Return the (X, Y) coordinate for the center point of the cell that contains the specified text.  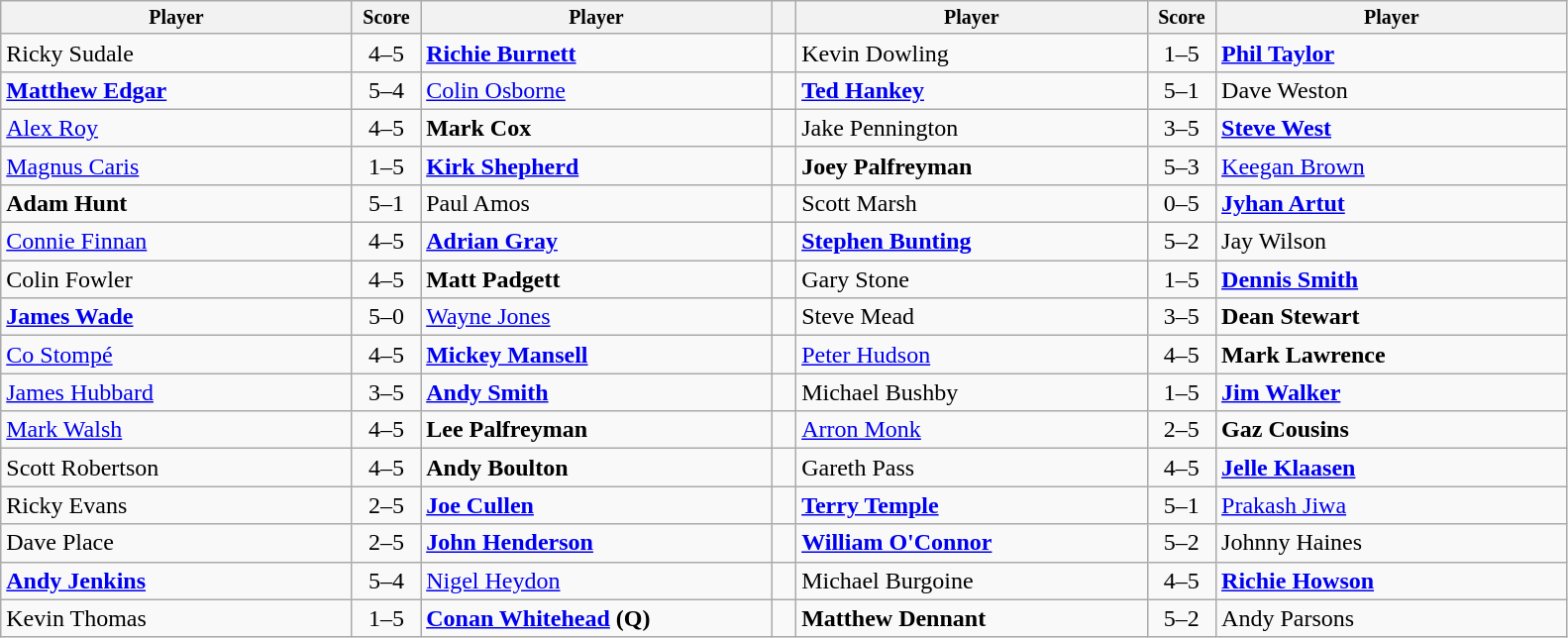
Peter Hudson (972, 355)
Gareth Pass (972, 468)
Co Stompé (176, 355)
5–3 (1181, 165)
Paul Amos (596, 203)
Kevin Dowling (972, 53)
Joey Palfreyman (972, 165)
Jake Pennington (972, 128)
0–5 (1181, 203)
Lee Palfreyman (596, 430)
Joe Cullen (596, 505)
Prakash Jiwa (1392, 505)
Magnus Caris (176, 165)
Connie Finnan (176, 242)
Dennis Smith (1392, 279)
Steve West (1392, 128)
Matthew Dennant (972, 618)
Colin Osborne (596, 90)
Phil Taylor (1392, 53)
Kevin Thomas (176, 618)
Jelle Klaasen (1392, 468)
Jay Wilson (1392, 242)
Steve Mead (972, 317)
Mark Walsh (176, 430)
Johnny Haines (1392, 543)
Matthew Edgar (176, 90)
Adrian Gray (596, 242)
Scott Robertson (176, 468)
5–0 (386, 317)
Ted Hankey (972, 90)
Keegan Brown (1392, 165)
James Wade (176, 317)
Mark Lawrence (1392, 355)
Jyhan Artut (1392, 203)
Adam Hunt (176, 203)
Conan Whitehead (Q) (596, 618)
Colin Fowler (176, 279)
Arron Monk (972, 430)
Andy Jenkins (176, 581)
Mickey Mansell (596, 355)
Kirk Shepherd (596, 165)
Alex Roy (176, 128)
Andy Parsons (1392, 618)
Mark Cox (596, 128)
Nigel Heydon (596, 581)
James Hubbard (176, 392)
Gaz Cousins (1392, 430)
Dave Place (176, 543)
John Henderson (596, 543)
Michael Burgoine (972, 581)
Richie Howson (1392, 581)
Richie Burnett (596, 53)
Andy Boulton (596, 468)
Jim Walker (1392, 392)
Ricky Evans (176, 505)
William O'Connor (972, 543)
Andy Smith (596, 392)
Stephen Bunting (972, 242)
Dave Weston (1392, 90)
Wayne Jones (596, 317)
Matt Padgett (596, 279)
Dean Stewart (1392, 317)
Gary Stone (972, 279)
Scott Marsh (972, 203)
Michael Bushby (972, 392)
Terry Temple (972, 505)
Ricky Sudale (176, 53)
